Return [X, Y] of the center of cell containing provided text 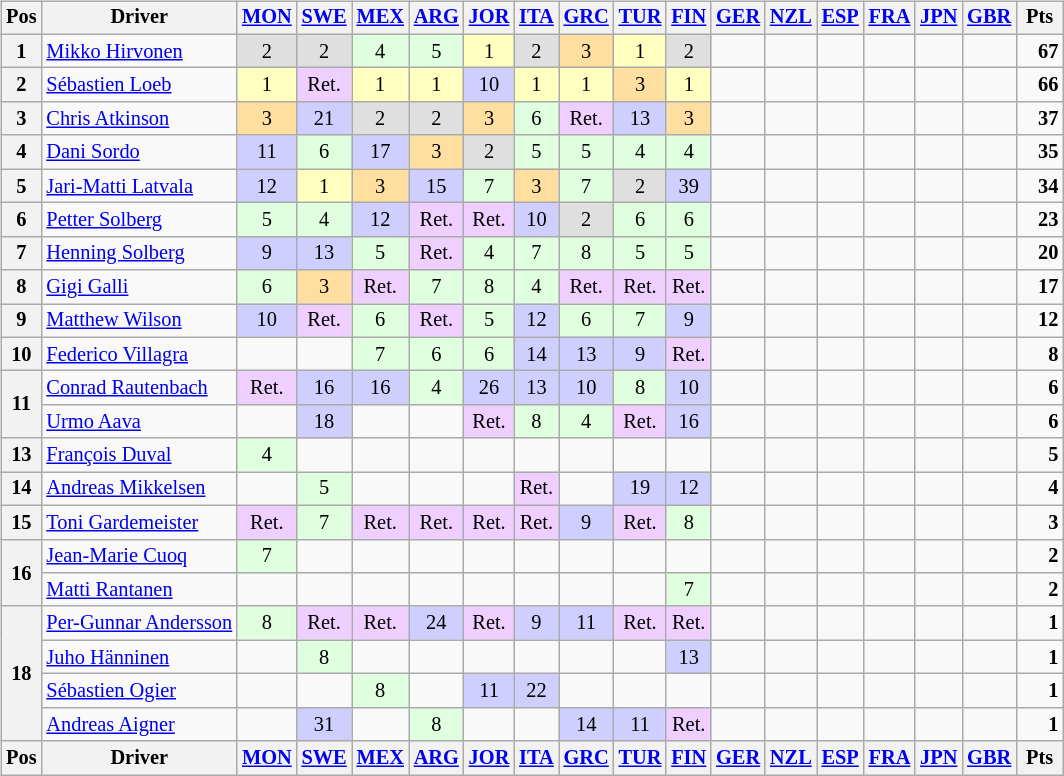
Andreas Aigner [139, 724]
Mikko Hirvonen [139, 51]
39 [688, 186]
Jean-Marie Cuoq [139, 556]
Henning Solberg [139, 253]
31 [324, 724]
Matti Rantanen [139, 590]
19 [640, 489]
34 [1040, 186]
François Duval [139, 455]
21 [324, 119]
Matthew Wilson [139, 321]
Petter Solberg [139, 220]
23 [1040, 220]
37 [1040, 119]
Federico Villagra [139, 354]
Sébastien Ogier [139, 691]
Gigi Galli [139, 287]
20 [1040, 253]
Juho Hänninen [139, 657]
22 [536, 691]
26 [489, 388]
Conrad Rautenbach [139, 388]
Sébastien Loeb [139, 85]
Dani Sordo [139, 152]
35 [1040, 152]
Andreas Mikkelsen [139, 489]
67 [1040, 51]
24 [436, 623]
Chris Atkinson [139, 119]
Urmo Aava [139, 422]
Toni Gardemeister [139, 522]
Jari-Matti Latvala [139, 186]
Per-Gunnar Andersson [139, 623]
66 [1040, 85]
